Find where the given text appears and provide that cell's center as [X, Y] coordinate. 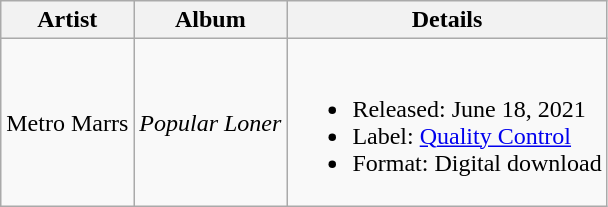
Album [210, 20]
Popular Loner [210, 122]
Metro Marrs [68, 122]
Released: June 18, 2021Label: Quality ControlFormat: Digital download [447, 122]
Details [447, 20]
Artist [68, 20]
